Output the [X, Y] coordinate of the center of the cell containing the given text.  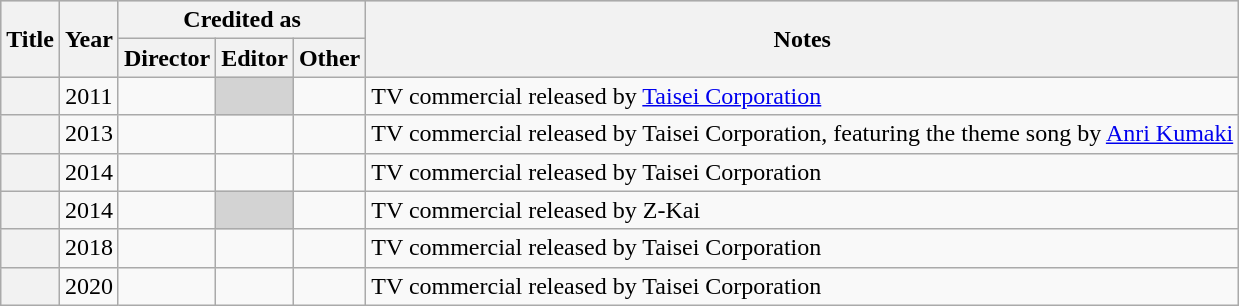
Other [329, 58]
2020 [88, 286]
TV commercial released by Taisei Corporation, featuring the theme song by Anri Kumaki [802, 134]
2011 [88, 96]
Director [166, 58]
Notes [802, 39]
2013 [88, 134]
2018 [88, 248]
TV commercial released by Z-Kai [802, 210]
Editor [255, 58]
Credited as [242, 20]
Title [30, 39]
Year [88, 39]
